Pinpoint the cell where the given text exists, returning its (x, y) midpoint coordinate. 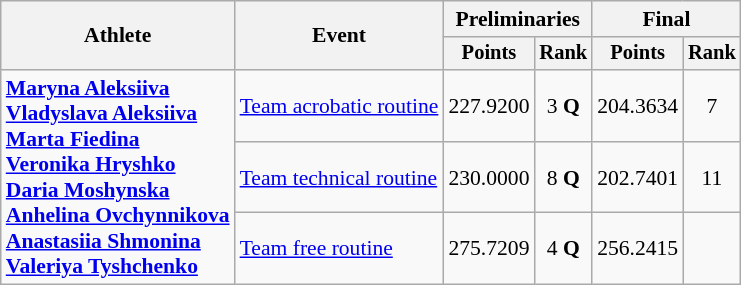
Team technical routine (340, 178)
256.2415 (638, 248)
Preliminaries (518, 19)
4 Q (563, 248)
8 Q (563, 178)
Team acrobatic routine (340, 106)
227.9200 (488, 106)
204.3634 (638, 106)
275.7209 (488, 248)
7 (712, 106)
230.0000 (488, 178)
Athlete (118, 36)
Team free routine (340, 248)
3 Q (563, 106)
11 (712, 178)
202.7401 (638, 178)
Event (340, 36)
Final (666, 19)
Maryna Aleksiiva Vladyslava Aleksiiva Marta Fiedina Veronika Hryshko Daria Moshynska Anhelina Ovchynnikova Anastasiia Shmonina Valeriya Tyshchenko (118, 177)
